Identify which cell holds the provided text, then report its (X, Y) central coordinate. 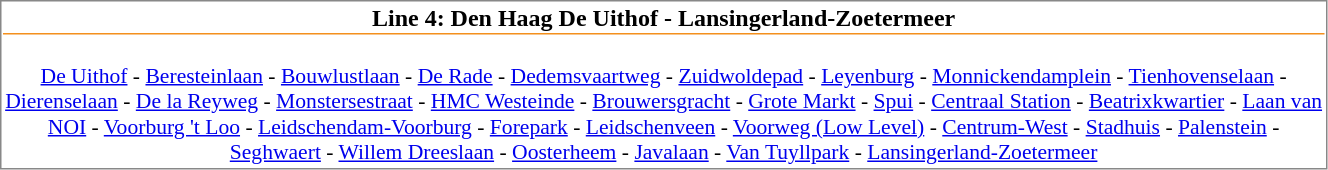
Line 4: Den Haag De Uithof - Lansingerland-Zoetermeer (664, 19)
